Identify which cell holds the provided text, then report its (x, y) central coordinate. 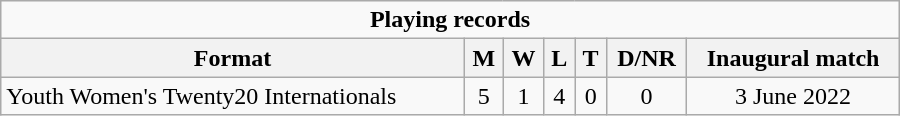
Format (233, 58)
M (484, 58)
1 (523, 96)
Playing records (450, 20)
Inaugural match (793, 58)
D/NR (646, 58)
4 (560, 96)
W (523, 58)
3 June 2022 (793, 96)
Youth Women's Twenty20 Internationals (233, 96)
L (560, 58)
T (590, 58)
5 (484, 96)
